Search for the cell housing the specified text and yield its (x, y) center coordinate. 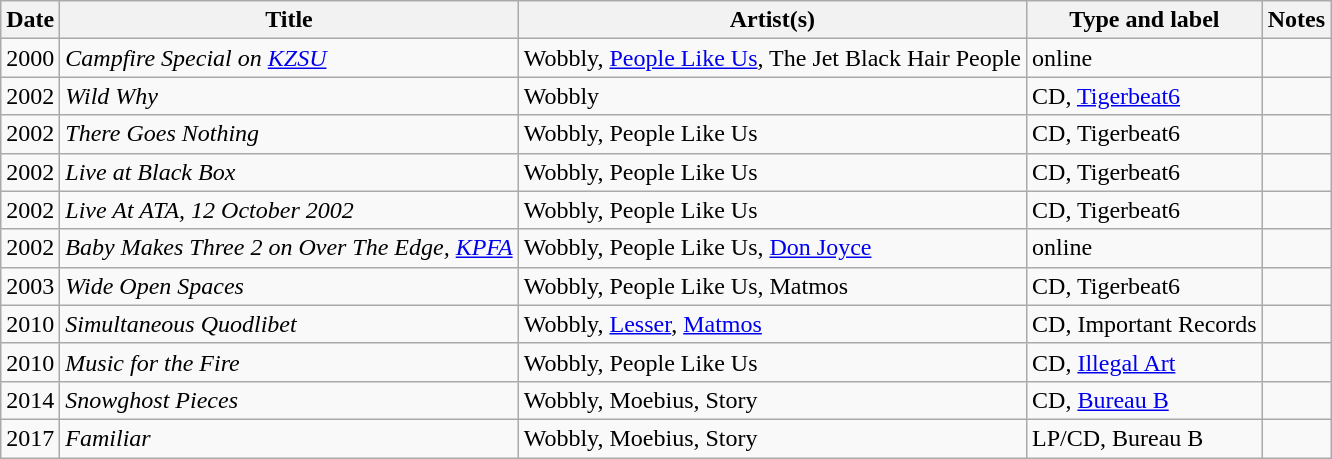
Type and label (1145, 20)
Live At ATA, 12 October 2002 (289, 210)
Notes (1296, 20)
CD, Important Records (1145, 324)
2000 (30, 58)
2014 (30, 400)
Title (289, 20)
Wild Why (289, 96)
Wobbly, People Like Us, Don Joyce (772, 248)
Wobbly (772, 96)
Familiar (289, 438)
Baby Makes Three 2 on Over The Edge, KPFA (289, 248)
2017 (30, 438)
Music for the Fire (289, 362)
Wide Open Spaces (289, 286)
Artist(s) (772, 20)
2003 (30, 286)
Snowghost Pieces (289, 400)
There Goes Nothing (289, 134)
Wobbly, People Like Us, Matmos (772, 286)
Date (30, 20)
CD, Illegal Art (1145, 362)
Live at Black Box (289, 172)
Wobbly, People Like Us, The Jet Black Hair People (772, 58)
CD, Bureau B (1145, 400)
LP/CD, Bureau B (1145, 438)
Wobbly, Lesser, Matmos (772, 324)
Simultaneous Quodlibet (289, 324)
Campfire Special on KZSU (289, 58)
